Identify which cell holds the provided text, then report its [x, y] central coordinate. 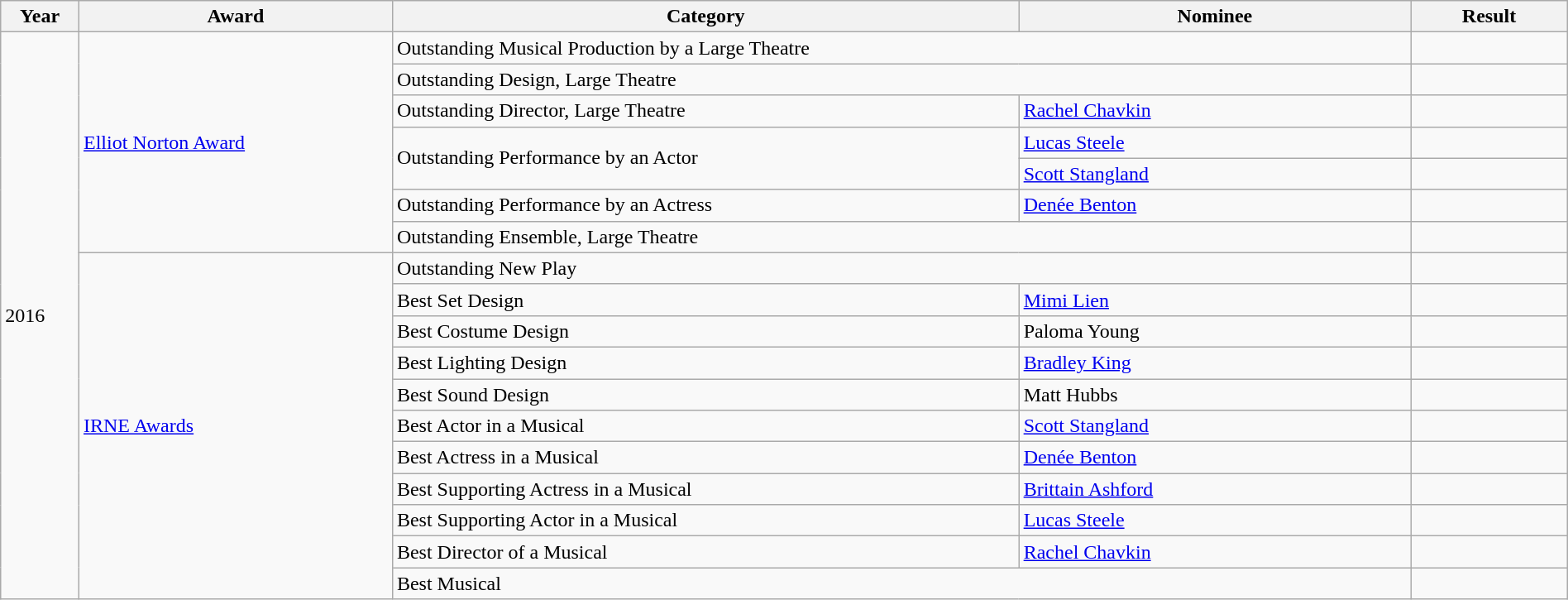
Best Set Design [705, 300]
Year [40, 17]
Outstanding Design, Large Theatre [901, 79]
Best Lighting Design [705, 362]
Outstanding Performance by an Actor [705, 158]
IRNE Awards [235, 425]
2016 [40, 316]
Outstanding Musical Production by a Large Theatre [901, 48]
Category [705, 17]
Outstanding Director, Large Theatre [705, 111]
Nominee [1215, 17]
Mimi Lien [1215, 300]
Matt Hubbs [1215, 395]
Best Musical [901, 583]
Best Actor in a Musical [705, 426]
Award [235, 17]
Outstanding New Play [901, 268]
Result [1489, 17]
Bradley King [1215, 362]
Elliot Norton Award [235, 142]
Best Costume Design [705, 331]
Best Director of a Musical [705, 552]
Outstanding Performance by an Actress [705, 205]
Best Actress in a Musical [705, 458]
Best Sound Design [705, 395]
Best Supporting Actress in a Musical [705, 489]
Outstanding Ensemble, Large Theatre [901, 237]
Best Supporting Actor in a Musical [705, 521]
Paloma Young [1215, 331]
Brittain Ashford [1215, 489]
